Find where the given text appears and provide that cell's center as (X, Y) coordinate. 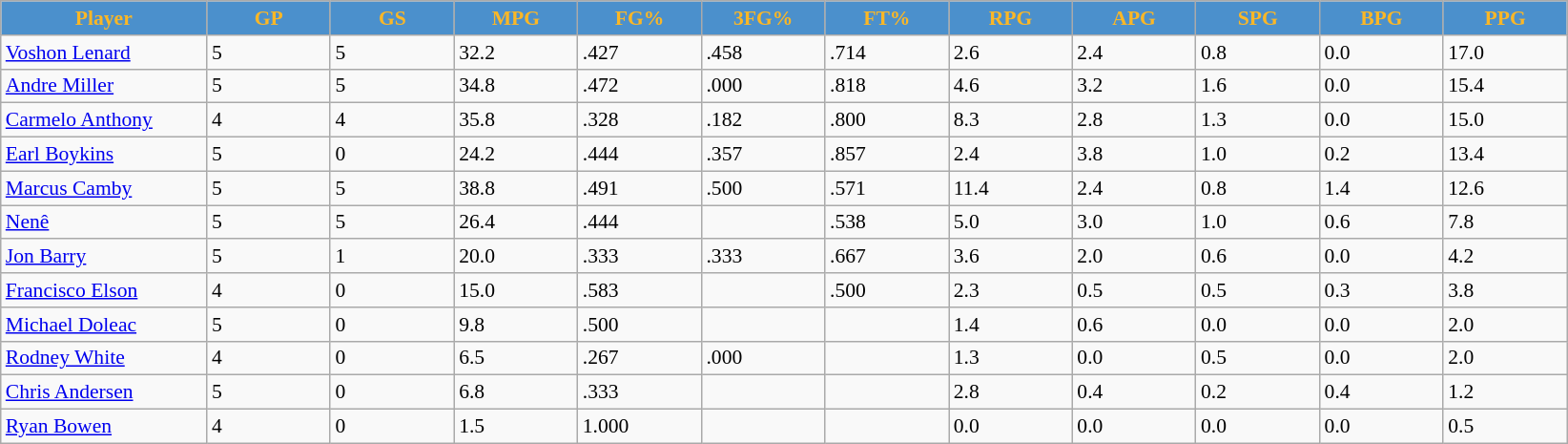
3.2 (1134, 86)
.267 (640, 358)
38.8 (516, 188)
12.6 (1505, 188)
1 (392, 257)
11.4 (1011, 188)
FG% (640, 18)
.571 (887, 188)
.800 (887, 120)
.538 (887, 222)
GS (392, 18)
1.2 (1505, 392)
Carmelo Anthony (104, 120)
0.3 (1382, 290)
3FG% (763, 18)
17.0 (1505, 53)
2.6 (1011, 53)
.583 (640, 290)
34.8 (516, 86)
3.0 (1134, 222)
Michael Doleac (104, 325)
Jon Barry (104, 257)
.714 (887, 53)
Chris Andersen (104, 392)
9.8 (516, 325)
1.000 (640, 427)
Voshon Lenard (104, 53)
.667 (887, 257)
.857 (887, 155)
BPG (1382, 18)
.458 (763, 53)
20.0 (516, 257)
7.8 (1505, 222)
8.3 (1011, 120)
4.6 (1011, 86)
.357 (763, 155)
13.4 (1505, 155)
1.5 (516, 427)
Ryan Bowen (104, 427)
.328 (640, 120)
.427 (640, 53)
.472 (640, 86)
Rodney White (104, 358)
Nenê (104, 222)
Player (104, 18)
SPG (1258, 18)
MPG (516, 18)
Earl Boykins (104, 155)
.818 (887, 86)
24.2 (516, 155)
5.0 (1011, 222)
APG (1134, 18)
6.5 (516, 358)
GP (269, 18)
PPG (1505, 18)
.182 (763, 120)
35.8 (516, 120)
Andre Miller (104, 86)
.491 (640, 188)
6.8 (516, 392)
32.2 (516, 53)
26.4 (516, 222)
3.6 (1011, 257)
4.2 (1505, 257)
1.6 (1258, 86)
RPG (1011, 18)
Marcus Camby (104, 188)
Francisco Elson (104, 290)
FT% (887, 18)
2.3 (1011, 290)
15.4 (1505, 86)
